Determine the [x, y] coordinate at the center of the cell enclosing the given text.  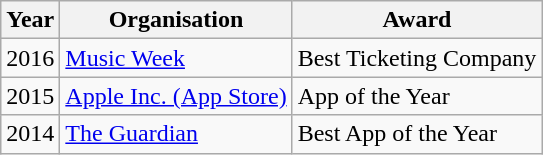
2016 [30, 58]
Best App of the Year [417, 134]
The Guardian [176, 134]
Best Ticketing Company [417, 58]
Award [417, 20]
Year [30, 20]
Organisation [176, 20]
2014 [30, 134]
App of the Year [417, 96]
Music Week [176, 58]
Apple Inc. (App Store) [176, 96]
2015 [30, 96]
